Extract the (X, Y) coordinate from the center of the cell holding the provided text.  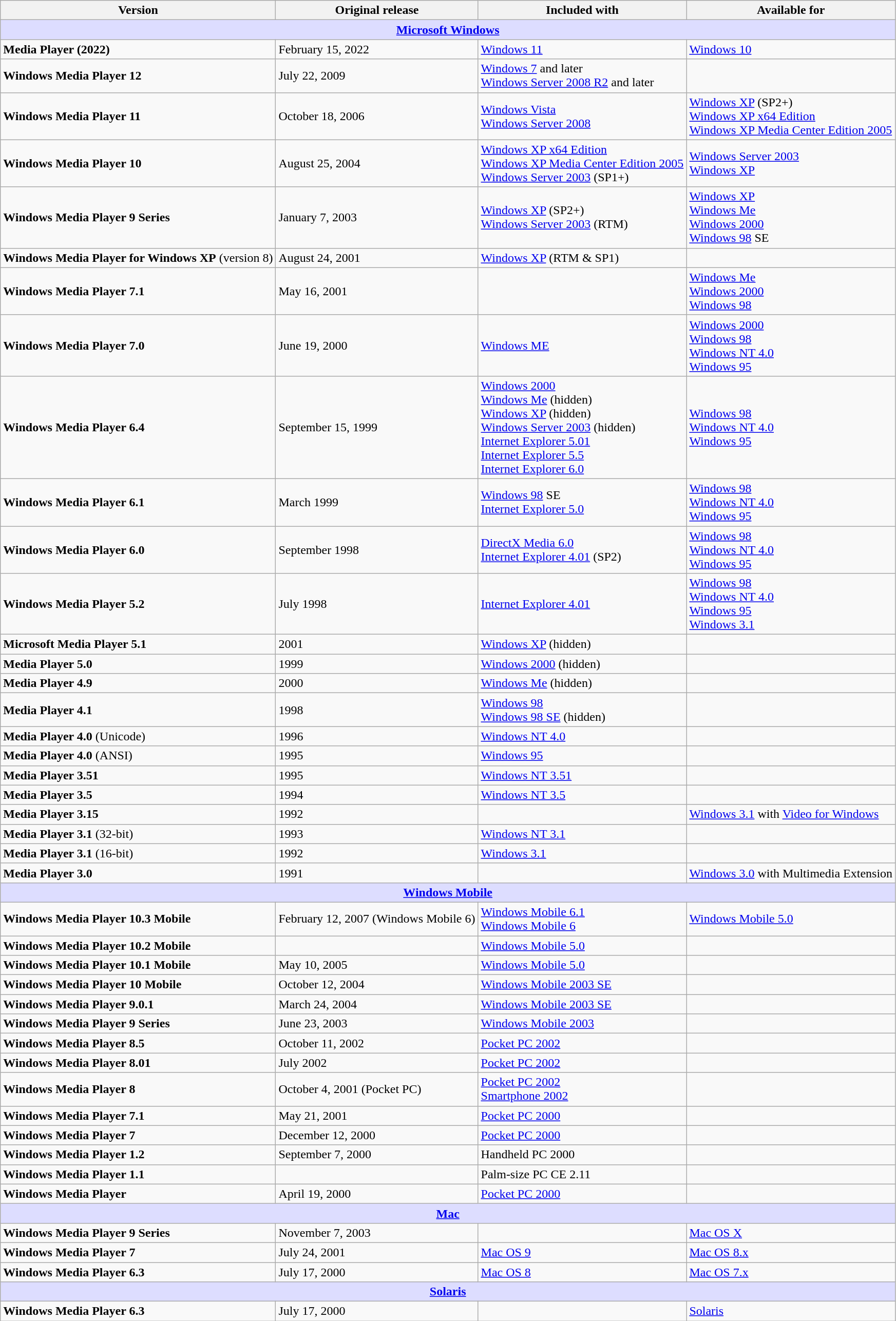
Windows NT 3.51 (582, 775)
Media Player 4.0 (ANSI) (138, 756)
Windows Mobile (448, 892)
Media Player 3.5 (138, 795)
Windows 2000Windows Me (hidden)Windows XP (hidden)Windows Server 2003 (hidden)Internet Explorer 5.01Internet Explorer 5.5Internet Explorer 6.0 (582, 427)
Media Player 3.51 (138, 775)
Windows 2000 (hidden) (582, 664)
Windows XP (RTM & SP1) (582, 258)
Windows Media Player 10.2 Mobile (138, 945)
June 23, 2003 (377, 1024)
Original release (377, 10)
Pocket PC 2002Smartphone 2002 (582, 1089)
Included with (582, 10)
Windows XP x64 EditionWindows XP Media Center Edition 2005Windows Server 2003 (SP1+) (582, 163)
1994 (377, 795)
Windows Mobile 6.1Windows Mobile 6 (582, 919)
Windows 2000Windows 98Windows NT 4.0Windows 95 (791, 345)
July 24, 2001 (377, 1252)
Windows 98Windows NT 4.0Windows 95Windows 3.1 (791, 604)
Windows Media Player 9.0.1 (138, 1004)
Media Player 4.9 (138, 683)
Windows Media Player 11 (138, 116)
Windows Server 2003Windows XP (791, 163)
Windows 3.1 (582, 853)
Windows MeWindows 2000Windows 98 (791, 291)
December 12, 2000 (377, 1135)
Windows 3.1 with Video for Windows (791, 814)
Windows NT 3.1 (582, 834)
Mac OS 9 (582, 1252)
Windows Media Player 6.4 (138, 427)
Windows Media Player 8.5 (138, 1043)
2001 (377, 644)
Palm-size PC CE 2.11 (582, 1174)
Windows Media Player for Windows XP (version 8) (138, 258)
Handheld PC 2000 (582, 1155)
Windows XPWindows MeWindows 2000Windows 98 SE (791, 218)
Windows 11 (582, 49)
Microsoft Media Player 5.1 (138, 644)
November 7, 2003 (377, 1233)
Mac OS 8.x (791, 1252)
August 25, 2004 (377, 163)
Windows Media Player 6.1 (138, 502)
Media Player (2022) (138, 49)
Media Player 4.0 (Unicode) (138, 736)
Media Player 3.1 (16-bit) (138, 853)
July 1998 (377, 604)
Media Player 3.1 (32-bit) (138, 834)
DirectX Media 6.0Internet Explorer 4.01 (SP2) (582, 549)
March 1999 (377, 502)
Available for (791, 10)
Windows 95 (582, 756)
May 21, 2001 (377, 1116)
Windows Media Player (138, 1194)
September 1998 (377, 549)
2000 (377, 683)
Windows 98 SEInternet Explorer 5.0 (582, 502)
Windows XP (SP2+)Windows XP x64 EditionWindows XP Media Center Edition 2005 (791, 116)
Windows Media Player 5.2 (138, 604)
May 10, 2005 (377, 965)
January 7, 2003 (377, 218)
1993 (377, 834)
March 24, 2004 (377, 1004)
Windows 10 (791, 49)
Windows Media Player 8 (138, 1089)
Media Player 3.15 (138, 814)
September 15, 1999 (377, 427)
Windows Media Player 6.0 (138, 549)
Windows 7 and later Windows Server 2008 R2 and later (582, 76)
Windows XP (hidden) (582, 644)
Windows 98 Windows NT 4.0Windows 95 (791, 502)
October 4, 2001 (Pocket PC) (377, 1089)
1991 (377, 873)
Windows NT 4.0 (582, 736)
July 22, 2009 (377, 76)
Windows Mobile 2003 (582, 1024)
February 12, 2007 (Windows Mobile 6) (377, 919)
Windows Media Player 10.1 Mobile (138, 965)
Mac (448, 1213)
1996 (377, 736)
May 16, 2001 (377, 291)
1998 (377, 710)
October 11, 2002 (377, 1043)
Windows Media Player 8.01 (138, 1063)
Windows Media Player 10 (138, 163)
Windows NT 3.5 (582, 795)
October 12, 2004 (377, 985)
Mac OS 8 (582, 1272)
Media Player 5.0 (138, 664)
Windows Media Player 1.1 (138, 1174)
Windows Media Player 7.0 (138, 345)
February 15, 2022 (377, 49)
June 19, 2000 (377, 345)
Windows Me (hidden) (582, 683)
October 18, 2006 (377, 116)
Windows 98Windows 98 SE (hidden) (582, 710)
Version (138, 10)
Windows 3.0 with Multimedia Extension (791, 873)
August 24, 2001 (377, 258)
April 19, 2000 (377, 1194)
Mac OS X (791, 1233)
Microsoft Windows (448, 30)
Windows Media Player 1.2 (138, 1155)
Windows VistaWindows Server 2008 (582, 116)
Media Player 4.1 (138, 710)
Windows XP (SP2+)Windows Server 2003 (RTM) (582, 218)
1999 (377, 664)
Windows Media Player 10.3 Mobile (138, 919)
Windows ME (582, 345)
Windows Media Player 10 Mobile (138, 985)
July 2002 (377, 1063)
Media Player 3.0 (138, 873)
Internet Explorer 4.01 (582, 604)
Mac OS 7.x (791, 1272)
September 7, 2000 (377, 1155)
Windows Media Player 12 (138, 76)
